Output the [X, Y] coordinate of the center of the cell containing the given text.  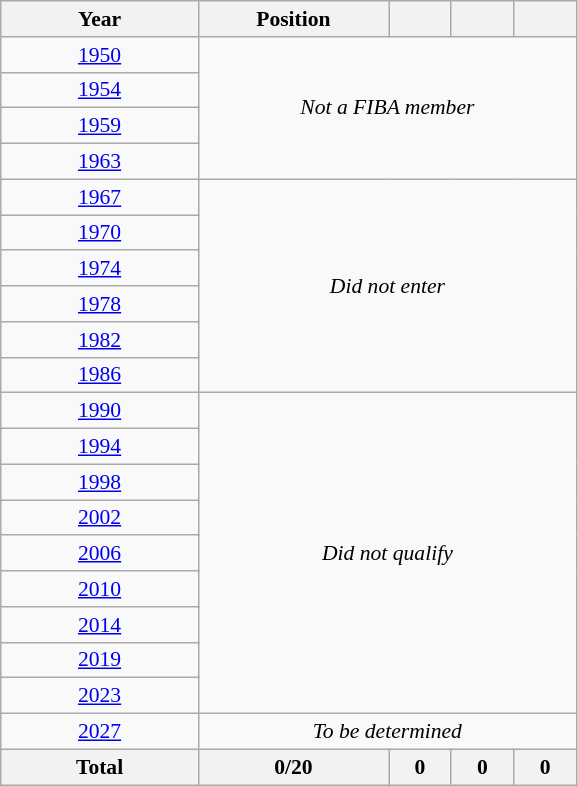
1970 [100, 233]
1998 [100, 482]
1974 [100, 269]
2027 [100, 732]
1959 [100, 126]
Did not enter [387, 286]
Position [293, 19]
Year [100, 19]
Did not qualify [387, 554]
2002 [100, 518]
To be determined [387, 732]
1950 [100, 55]
2006 [100, 554]
1954 [100, 90]
0/20 [293, 767]
1994 [100, 447]
Not a FIBA member [387, 108]
1990 [100, 411]
2010 [100, 589]
1967 [100, 197]
1978 [100, 304]
2019 [100, 660]
1963 [100, 162]
2014 [100, 625]
1986 [100, 375]
1982 [100, 340]
2023 [100, 696]
Total [100, 767]
